Scan for the cell matching the given text and deliver its (X, Y) coordinate at center. 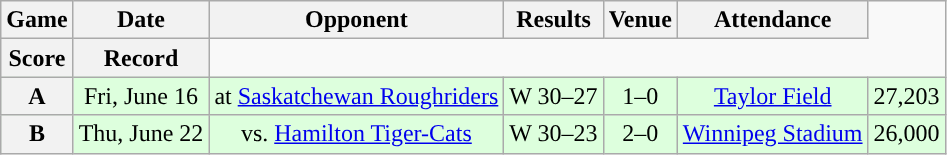
Opponent (356, 20)
at Saskatchewan Roughriders (356, 96)
Taylor Field (772, 96)
Record (141, 58)
Fri, June 16 (141, 96)
Winnipeg Stadium (772, 134)
W 30–23 (554, 134)
Score (37, 58)
B (37, 134)
2–0 (640, 134)
27,203 (906, 96)
Date (141, 20)
26,000 (906, 134)
Attendance (772, 20)
W 30–27 (554, 96)
A (37, 96)
1–0 (640, 96)
vs. Hamilton Tiger-Cats (356, 134)
Game (37, 20)
Results (554, 20)
Venue (640, 20)
Thu, June 22 (141, 134)
